Locate the cell with the specified text and output its (x, y) center coordinate. 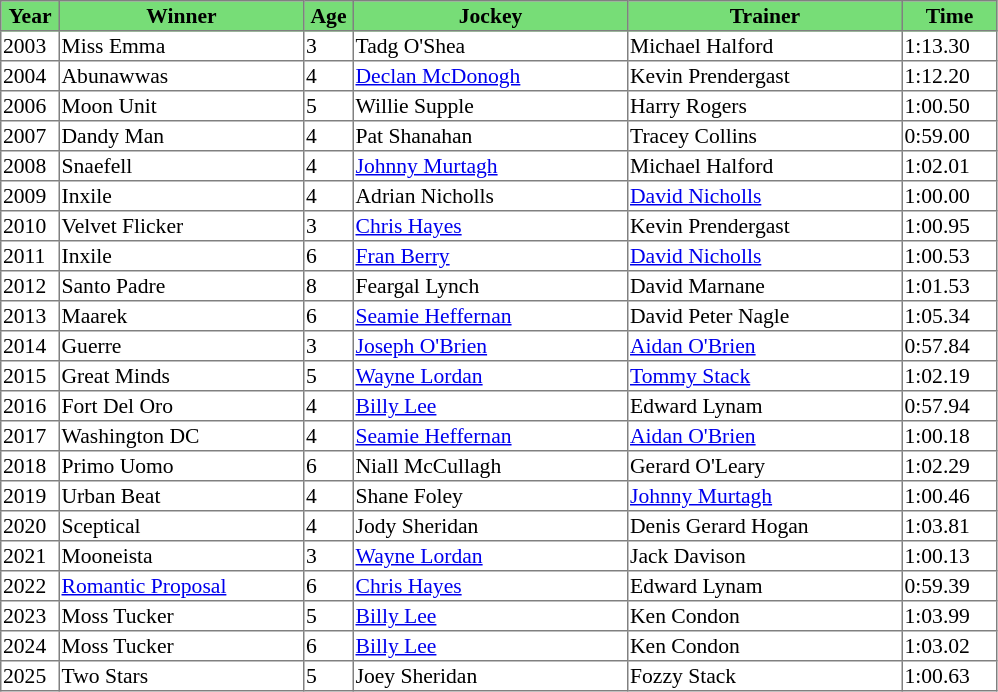
0:57.94 (949, 406)
Winner (181, 16)
2009 (30, 196)
Shane Foley (490, 496)
Fort Del Oro (181, 406)
2003 (30, 46)
1:00.00 (949, 196)
2021 (30, 556)
Sceptical (181, 526)
2025 (30, 676)
Pat Shanahan (490, 136)
Tadg O'Shea (490, 46)
2012 (30, 286)
1:03.02 (949, 646)
1:13.30 (949, 46)
1:00.63 (949, 676)
0:59.00 (949, 136)
Joey Sheridan (490, 676)
Velvet Flicker (181, 226)
1:00.53 (949, 256)
Great Minds (181, 376)
Two Stars (181, 676)
Fran Berry (490, 256)
1:01.53 (949, 286)
2019 (30, 496)
2008 (30, 166)
Jody Sheridan (490, 526)
2004 (30, 76)
1:02.19 (949, 376)
1:00.46 (949, 496)
2006 (30, 106)
Niall McCullagh (490, 466)
1:00.13 (949, 556)
2007 (30, 136)
Feargal Lynch (490, 286)
Jockey (490, 16)
2018 (30, 466)
Trainer (765, 16)
Romantic Proposal (181, 586)
1:00.95 (949, 226)
8 (329, 286)
Age (329, 16)
Moon Unit (181, 106)
Miss Emma (181, 46)
2023 (30, 616)
0:59.39 (949, 586)
Year (30, 16)
Tommy Stack (765, 376)
Fozzy Stack (765, 676)
Willie Supple (490, 106)
Denis Gerard Hogan (765, 526)
2010 (30, 226)
David Peter Nagle (765, 316)
Urban Beat (181, 496)
Dandy Man (181, 136)
1:12.20 (949, 76)
Tracey Collins (765, 136)
Primo Uomo (181, 466)
1:02.29 (949, 466)
1:03.81 (949, 526)
2013 (30, 316)
David Marnane (765, 286)
Guerre (181, 346)
1:05.34 (949, 316)
1:00.50 (949, 106)
2011 (30, 256)
Santo Padre (181, 286)
Jack Davison (765, 556)
0:57.84 (949, 346)
2016 (30, 406)
Adrian Nicholls (490, 196)
Maarek (181, 316)
2015 (30, 376)
Gerard O'Leary (765, 466)
2020 (30, 526)
2022 (30, 586)
Washington DC (181, 436)
1:03.99 (949, 616)
1:00.18 (949, 436)
Time (949, 16)
Mooneista (181, 556)
Abunawwas (181, 76)
2024 (30, 646)
2014 (30, 346)
Joseph O'Brien (490, 346)
Snaefell (181, 166)
Harry Rogers (765, 106)
1:02.01 (949, 166)
Declan McDonogh (490, 76)
2017 (30, 436)
